For the text-containing cell, return its midpoint in (X, Y) coordinate format. 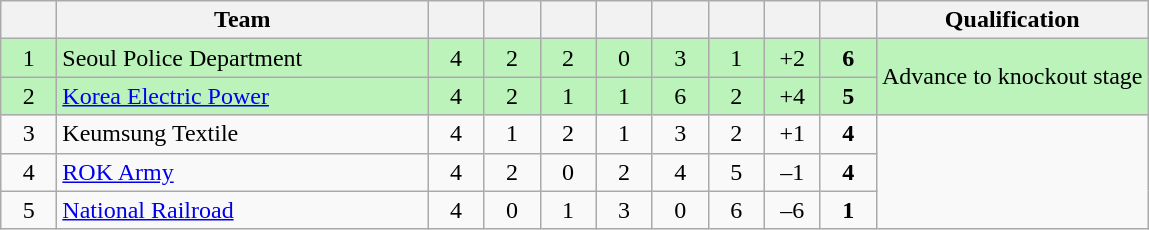
Qualification (1012, 20)
Keumsung Textile (242, 134)
Seoul Police Department (242, 58)
National Railroad (242, 210)
–1 (792, 172)
ROK Army (242, 172)
Team (242, 20)
+4 (792, 96)
Advance to knockout stage (1012, 77)
–6 (792, 210)
+2 (792, 58)
+1 (792, 134)
Korea Electric Power (242, 96)
